Detect which cell encompasses the target text, then output its (x, y) center coordinate. 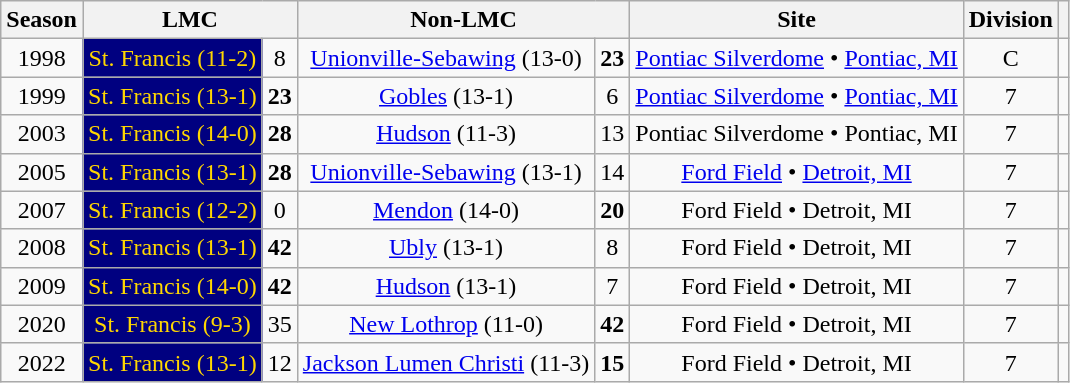
2009 (42, 286)
Hudson (11-3) (446, 134)
14 (612, 172)
Hudson (13-1) (446, 286)
Jackson Lumen Christi (11-3) (446, 362)
Unionville-Sebawing (13-0) (446, 58)
15 (612, 362)
St. Francis (12-2) (172, 210)
0 (280, 210)
Gobles (13-1) (446, 96)
Division (1010, 20)
Non-LMC (464, 20)
Unionville-Sebawing (13-1) (446, 172)
2003 (42, 134)
St. Francis (11-2) (172, 58)
1998 (42, 58)
2007 (42, 210)
St. Francis (9-3) (172, 324)
2020 (42, 324)
C (1010, 58)
12 (280, 362)
2005 (42, 172)
Ubly (13-1) (446, 248)
1999 (42, 96)
20 (612, 210)
Mendon (14-0) (446, 210)
2022 (42, 362)
LMC (190, 20)
2008 (42, 248)
6 (612, 96)
New Lothrop (11-0) (446, 324)
Site (796, 20)
Season (42, 20)
13 (612, 134)
35 (280, 324)
